For the text-containing cell, return its midpoint in [x, y] coordinate format. 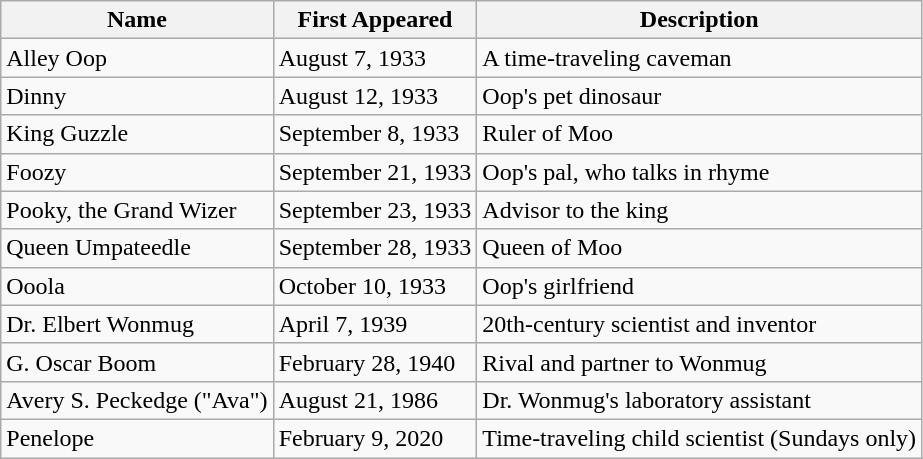
First Appeared [375, 20]
October 10, 1933 [375, 286]
Dr. Elbert Wonmug [137, 324]
Avery S. Peckedge ("Ava") [137, 400]
Description [700, 20]
September 21, 1933 [375, 172]
King Guzzle [137, 134]
Queen of Moo [700, 248]
Oop's girlfriend [700, 286]
Queen Umpateedle [137, 248]
Ruler of Moo [700, 134]
Dr. Wonmug's laboratory assistant [700, 400]
Time-traveling child scientist (Sundays only) [700, 438]
Foozy [137, 172]
Pooky, the Grand Wizer [137, 210]
Advisor to the king [700, 210]
Alley Oop [137, 58]
April 7, 1939 [375, 324]
September 23, 1933 [375, 210]
Ooola [137, 286]
A time-traveling caveman [700, 58]
Oop's pal, who talks in rhyme [700, 172]
20th-century scientist and inventor [700, 324]
G. Oscar Boom [137, 362]
August 21, 1986 [375, 400]
Rival and partner to Wonmug [700, 362]
Oop's pet dinosaur [700, 96]
Dinny [137, 96]
September 8, 1933 [375, 134]
August 7, 1933 [375, 58]
August 12, 1933 [375, 96]
Name [137, 20]
February 9, 2020 [375, 438]
September 28, 1933 [375, 248]
Penelope [137, 438]
February 28, 1940 [375, 362]
